Identify which cell holds the provided text, then report its (x, y) central coordinate. 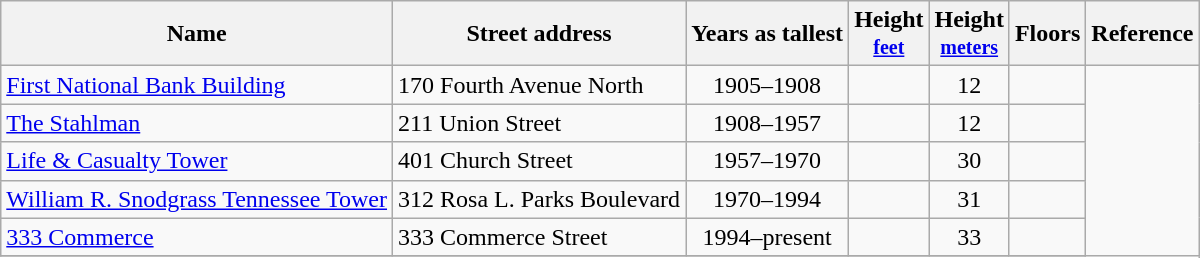
211 Union Street (540, 123)
401 Church Street (540, 161)
Heightmeters (969, 34)
333 Commerce Street (540, 237)
1994–present (768, 237)
170 Fourth Avenue North (540, 85)
Heightfeet (889, 34)
Name (197, 34)
First National Bank Building (197, 85)
William R. Snodgrass Tennessee Tower (197, 199)
1957–1970 (768, 161)
Years as tallest (768, 34)
Reference (1142, 34)
31 (969, 199)
33 (969, 237)
1908–1957 (768, 123)
Floors (1047, 34)
Street address (540, 34)
1905–1908 (768, 85)
Life & Casualty Tower (197, 161)
The Stahlman (197, 123)
30 (969, 161)
312 Rosa L. Parks Boulevard (540, 199)
1970–1994 (768, 199)
333 Commerce (197, 237)
